Locate the cell with the specified text and output its (X, Y) center coordinate. 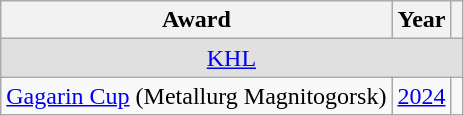
KHL (232, 58)
Award (196, 20)
Gagarin Cup (Metallurg Magnitogorsk) (196, 96)
Year (422, 20)
2024 (422, 96)
